Return the (x, y) coordinate for the center point of the cell that contains the specified text.  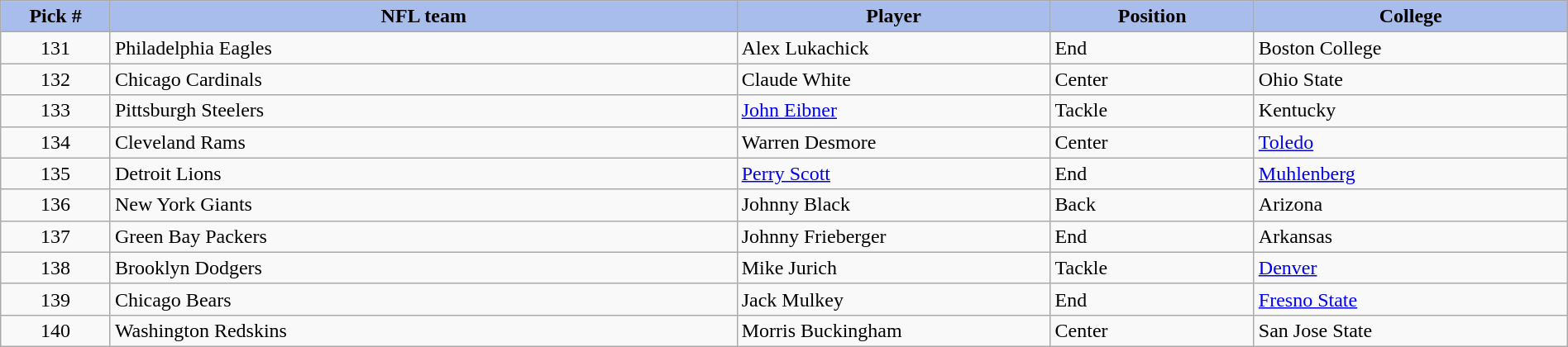
139 (56, 299)
137 (56, 236)
John Eibner (893, 111)
134 (56, 142)
Brooklyn Dodgers (423, 268)
Chicago Bears (423, 299)
Warren Desmore (893, 142)
138 (56, 268)
Johnny Frieberger (893, 236)
Morris Buckingham (893, 330)
Jack Mulkey (893, 299)
Fresno State (1411, 299)
Arkansas (1411, 236)
Muhlenberg (1411, 173)
136 (56, 205)
Washington Redskins (423, 330)
Mike Jurich (893, 268)
131 (56, 48)
140 (56, 330)
132 (56, 79)
Ohio State (1411, 79)
Philadelphia Eagles (423, 48)
Position (1152, 17)
Perry Scott (893, 173)
Pick # (56, 17)
NFL team (423, 17)
San Jose State (1411, 330)
Detroit Lions (423, 173)
Chicago Cardinals (423, 79)
New York Giants (423, 205)
Claude White (893, 79)
Denver (1411, 268)
135 (56, 173)
Pittsburgh Steelers (423, 111)
Player (893, 17)
Arizona (1411, 205)
133 (56, 111)
Back (1152, 205)
Johnny Black (893, 205)
College (1411, 17)
Boston College (1411, 48)
Alex Lukachick (893, 48)
Cleveland Rams (423, 142)
Kentucky (1411, 111)
Green Bay Packers (423, 236)
Toledo (1411, 142)
